Output the (X, Y) coordinate of the center of the cell containing the given text.  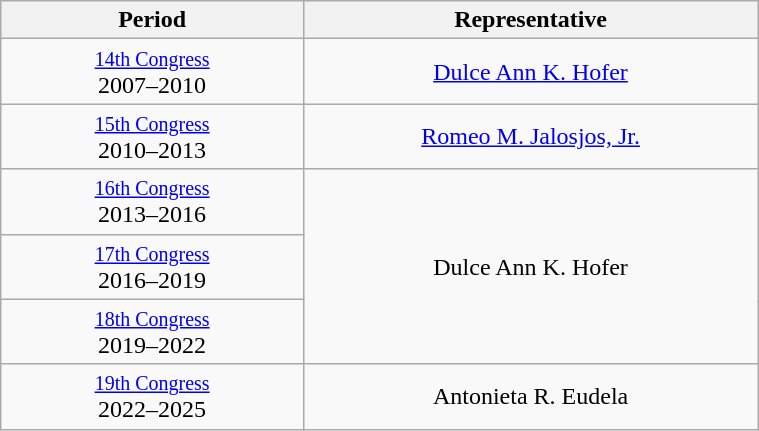
Antonieta R. Eudela (530, 396)
19th Congress2022–2025 (152, 396)
Representative (530, 20)
Period (152, 20)
14th Congress2007–2010 (152, 72)
18th Congress2019–2022 (152, 332)
15th Congress2010–2013 (152, 136)
17th Congress2016–2019 (152, 266)
16th Congress2013–2016 (152, 202)
Romeo M. Jalosjos, Jr. (530, 136)
